For the text-containing cell, return its midpoint in [x, y] coordinate format. 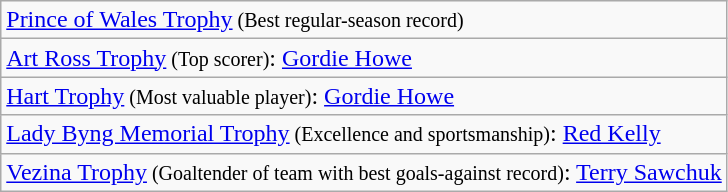
Hart Trophy (Most valuable player): Gordie Howe [364, 96]
Art Ross Trophy (Top scorer): Gordie Howe [364, 58]
Vezina Trophy (Goaltender of team with best goals-against record): Terry Sawchuk [364, 172]
Lady Byng Memorial Trophy (Excellence and sportsmanship): Red Kelly [364, 134]
Prince of Wales Trophy (Best regular-season record) [364, 20]
